Capture the cell that displays the provided text and extract its [x, y] central coordinate. 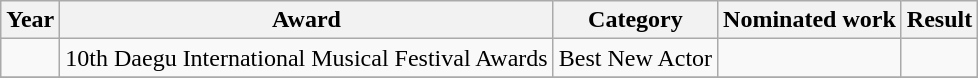
Best New Actor [635, 58]
Category [635, 20]
10th Daegu International Musical Festival Awards [306, 58]
Award [306, 20]
Year [30, 20]
Result [939, 20]
Nominated work [810, 20]
